From the cell containing the given text, extract its center point as [X, Y] coordinate. 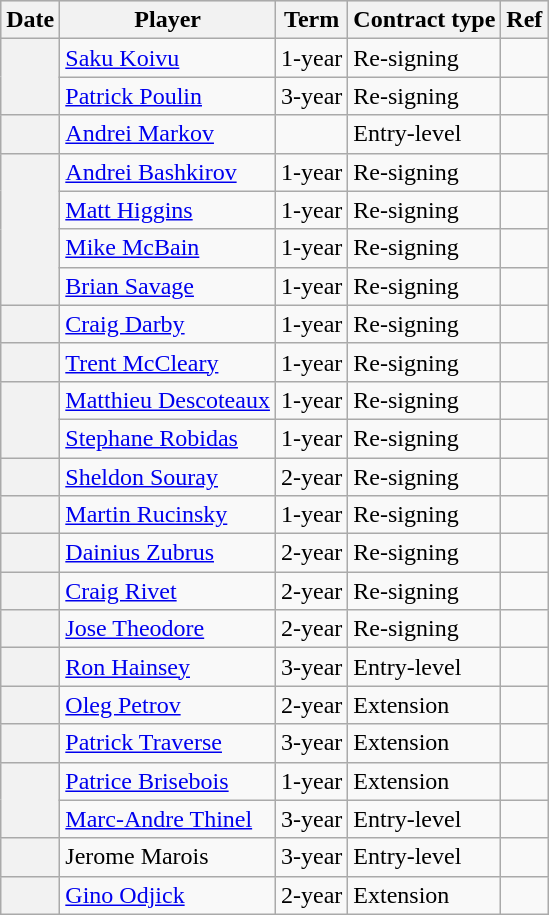
Oleg Petrov [168, 705]
Date [30, 20]
Player [168, 20]
Stephane Robidas [168, 438]
Craig Rivet [168, 591]
Patrick Traverse [168, 743]
Ref [524, 20]
Patrice Brisebois [168, 781]
Trent McCleary [168, 362]
Martin Rucinsky [168, 515]
Sheldon Souray [168, 477]
Term [311, 20]
Andrei Bashkirov [168, 172]
Jose Theodore [168, 629]
Brian Savage [168, 286]
Dainius Zubrus [168, 553]
Mike McBain [168, 248]
Matt Higgins [168, 210]
Matthieu Descoteaux [168, 400]
Andrei Markov [168, 134]
Gino Odjick [168, 895]
Ron Hainsey [168, 667]
Contract type [424, 20]
Marc-Andre Thinel [168, 819]
Jerome Marois [168, 857]
Patrick Poulin [168, 96]
Saku Koivu [168, 58]
Craig Darby [168, 324]
